Detect which cell encompasses the target text, then output its (x, y) center coordinate. 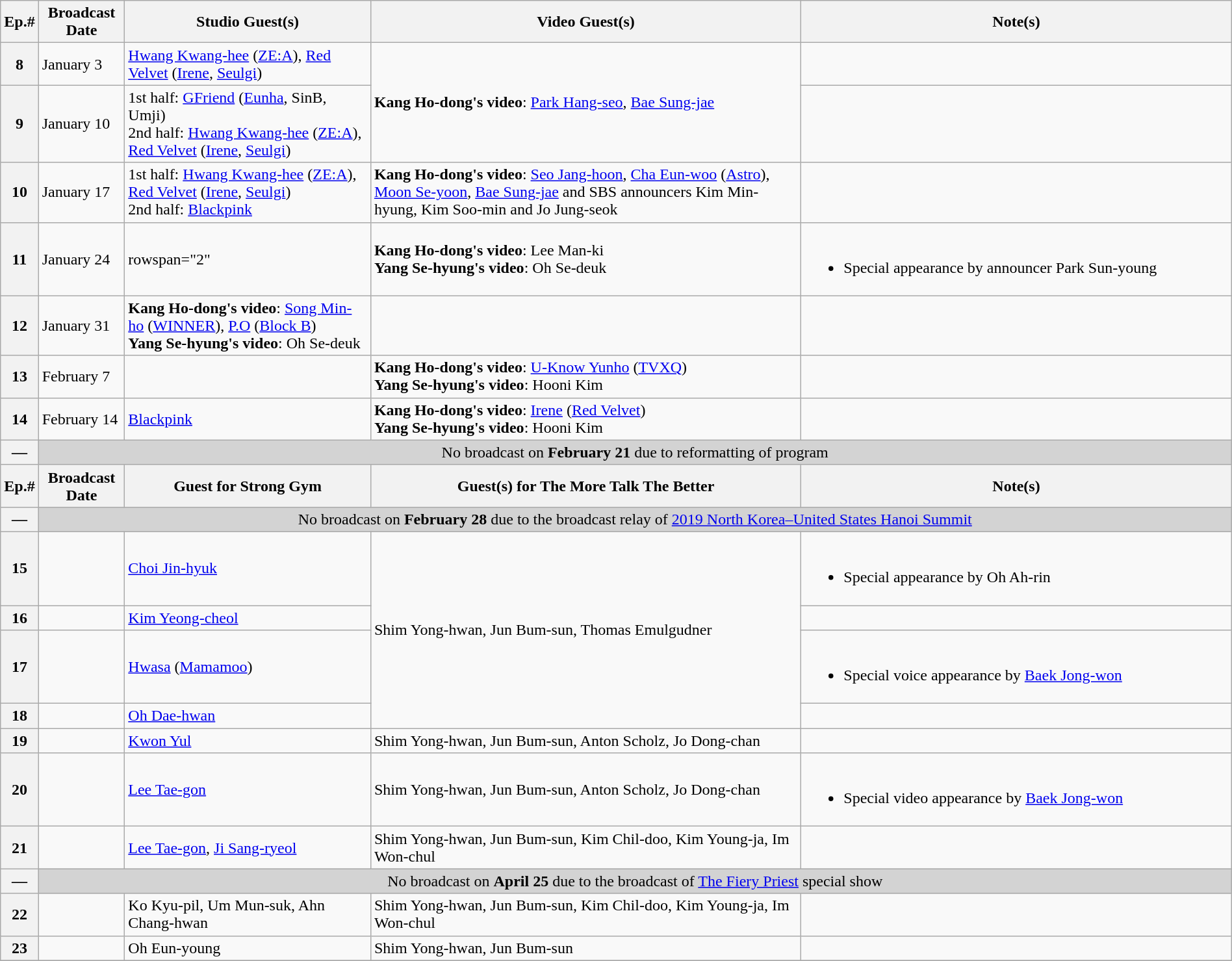
10 (19, 192)
No broadcast on February 21 due to reformatting of program (635, 452)
Choi Jin-hyuk (248, 568)
Shim Yong-hwan, Jun Bum-sun, Thomas Emulgudner (585, 630)
12 (19, 326)
Kang Ho-dong's video: Song Min-ho (WINNER), P.O (Block B)Yang Se-hyung's video: Oh Se-deuk (248, 326)
Oh Eun-young (248, 948)
16 (19, 618)
Oh Dae-hwan (248, 716)
Shim Yong-hwan, Jun Bum-sun (585, 948)
Kang Ho-dong's video: U-Know Yunho (TVXQ)Yang Se-hyung's video: Hooni Kim (585, 377)
20 (19, 790)
No broadcast on April 25 due to the broadcast of The Fiery Priest special show (635, 881)
9 (19, 123)
19 (19, 741)
Kwon Yul (248, 741)
11 (19, 259)
Kang Ho-dong's video: Seo Jang-hoon, Cha Eun-woo (Astro), Moon Se-yoon, Bae Sung-jae and SBS announcers Kim Min-hyung, Kim Soo-min and Jo Jung-seok (585, 192)
February 7 (82, 377)
February 14 (82, 418)
Ko Kyu-pil, Um Mun-suk, Ahn Chang-hwan (248, 915)
1st half: GFriend (Eunha, SinB, Umji)2nd half: Hwang Kwang-hee (ZE:A), Red Velvet (Irene, Seulgi) (248, 123)
Kang Ho-dong's video: Irene (Red Velvet)Yang Se-hyung's video: Hooni Kim (585, 418)
Video Guest(s) (585, 22)
Blackpink (248, 418)
rowspan="2" (248, 259)
17 (19, 667)
Lee Tae-gon, Ji Sang-ryeol (248, 847)
No broadcast on February 28 due to the broadcast relay of 2019 North Korea–United States Hanoi Summit (635, 519)
Guest(s) for The More Talk The Better (585, 486)
14 (19, 418)
1st half: Hwang Kwang-hee (ZE:A), Red Velvet (Irene, Seulgi)2nd half: Blackpink (248, 192)
Special appearance by Oh Ah-rin (1016, 568)
13 (19, 377)
21 (19, 847)
Kang Ho-dong's video: Park Hang-seo, Bae Sung-jae (585, 103)
Hwasa (Mamamoo) (248, 667)
23 (19, 948)
January 24 (82, 259)
Kim Yeong-cheol (248, 618)
22 (19, 915)
Lee Tae-gon (248, 790)
Hwang Kwang-hee (ZE:A), Red Velvet (Irene, Seulgi) (248, 64)
Special appearance by announcer Park Sun-young (1016, 259)
18 (19, 716)
January 10 (82, 123)
15 (19, 568)
Kang Ho-dong's video: Lee Man-kiYang Se-hyung's video: Oh Se-deuk (585, 259)
January 3 (82, 64)
Special video appearance by Baek Jong-won (1016, 790)
Studio Guest(s) (248, 22)
January 17 (82, 192)
January 31 (82, 326)
8 (19, 64)
Guest for Strong Gym (248, 486)
Special voice appearance by Baek Jong-won (1016, 667)
